Detect which cell encompasses the target text, then output its [x, y] center coordinate. 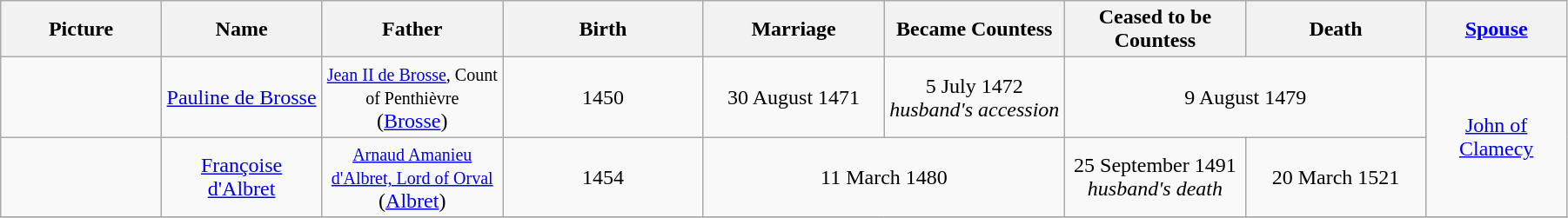
11 March 1480 [884, 177]
Became Countess [975, 30]
25 September 1491husband's death [1156, 177]
Father [412, 30]
Ceased to be Countess [1156, 30]
Marriage [794, 30]
Pauline de Brosse [242, 97]
9 August 1479 [1246, 97]
20 March 1521 [1336, 177]
Arnaud Amanieu d'Albret, Lord of Orval(Albret) [412, 177]
Spouse [1497, 30]
30 August 1471 [794, 97]
Name [242, 30]
John of Clamecy [1497, 137]
Françoise d'Albret [242, 177]
Jean II de Brosse, Count of Penthièvre(Brosse) [412, 97]
1454 [604, 177]
1450 [604, 97]
Picture [82, 30]
5 July 1472husband's accession [975, 97]
Death [1336, 30]
Birth [604, 30]
